Identify which cell holds the provided text, then report its (x, y) central coordinate. 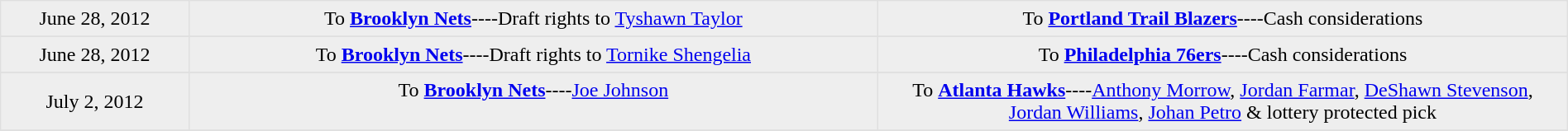
July 2, 2012 (94, 101)
To Brooklyn Nets----Draft rights to Tornike Shengelia (533, 54)
To Portland Trail Blazers----Cash considerations (1223, 19)
To Atlanta Hawks----Anthony Morrow, Jordan Farmar, DeShawn Stevenson, Jordan Williams, Johan Petro & lottery protected pick (1223, 101)
To Brooklyn Nets----Draft rights to Tyshawn Taylor (533, 19)
To Brooklyn Nets----Joe Johnson (533, 101)
To Philadelphia 76ers----Cash considerations (1223, 54)
